Provide the [x, y] coordinate of the cell's center where the given text is located.  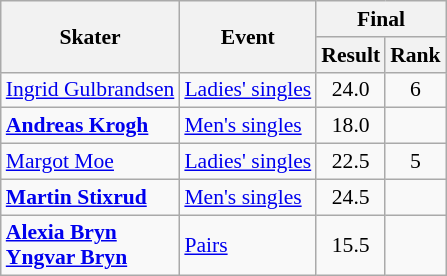
Rank [416, 55]
Final [380, 19]
24.5 [350, 197]
24.0 [350, 90]
Pairs [248, 246]
6 [416, 90]
Result [350, 55]
Andreas Krogh [90, 126]
Martin Stixrud [90, 197]
Ingrid Gulbrandsen [90, 90]
Event [248, 36]
Margot Moe [90, 162]
22.5 [350, 162]
Skater [90, 36]
18.0 [350, 126]
Alexia Bryn Yngvar Bryn [90, 246]
5 [416, 162]
15.5 [350, 246]
